Determine the [X, Y] coordinate at the center of the cell enclosing the given text.  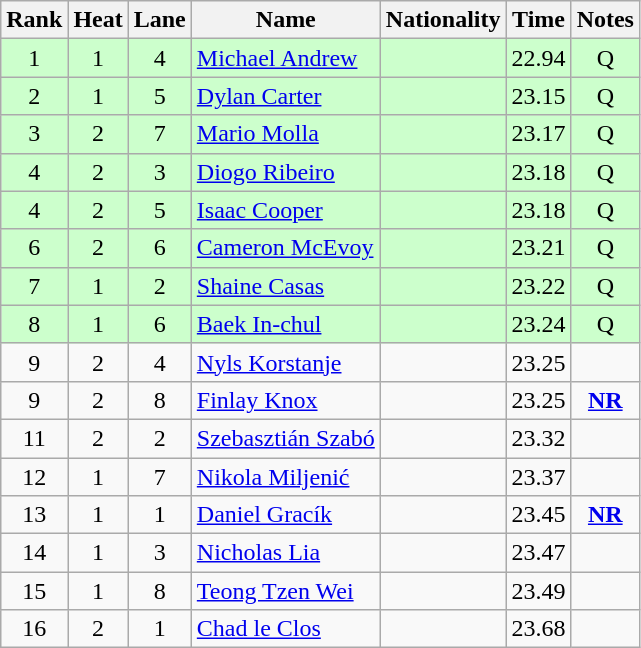
Nyls Korstanje [286, 362]
23.49 [538, 591]
15 [34, 591]
13 [34, 515]
14 [34, 553]
Mario Molla [286, 134]
Dylan Carter [286, 96]
12 [34, 477]
Heat [98, 20]
22.94 [538, 58]
Finlay Knox [286, 400]
Name [286, 20]
23.17 [538, 134]
Teong Tzen Wei [286, 591]
23.47 [538, 553]
Nationality [443, 20]
23.37 [538, 477]
23.24 [538, 324]
Baek In-chul [286, 324]
Szebasztián Szabó [286, 438]
Time [538, 20]
23.45 [538, 515]
Diogo Ribeiro [286, 172]
23.21 [538, 248]
23.15 [538, 96]
Isaac Cooper [286, 210]
11 [34, 438]
Nicholas Lia [286, 553]
Nikola Miljenić [286, 477]
16 [34, 629]
Daniel Gracík [286, 515]
Cameron McEvoy [286, 248]
Chad le Clos [286, 629]
23.68 [538, 629]
Michael Andrew [286, 58]
Lane [160, 20]
Notes [605, 20]
23.22 [538, 286]
Shaine Casas [286, 286]
Rank [34, 20]
23.32 [538, 438]
